For the text-containing cell, return its midpoint in (X, Y) coordinate format. 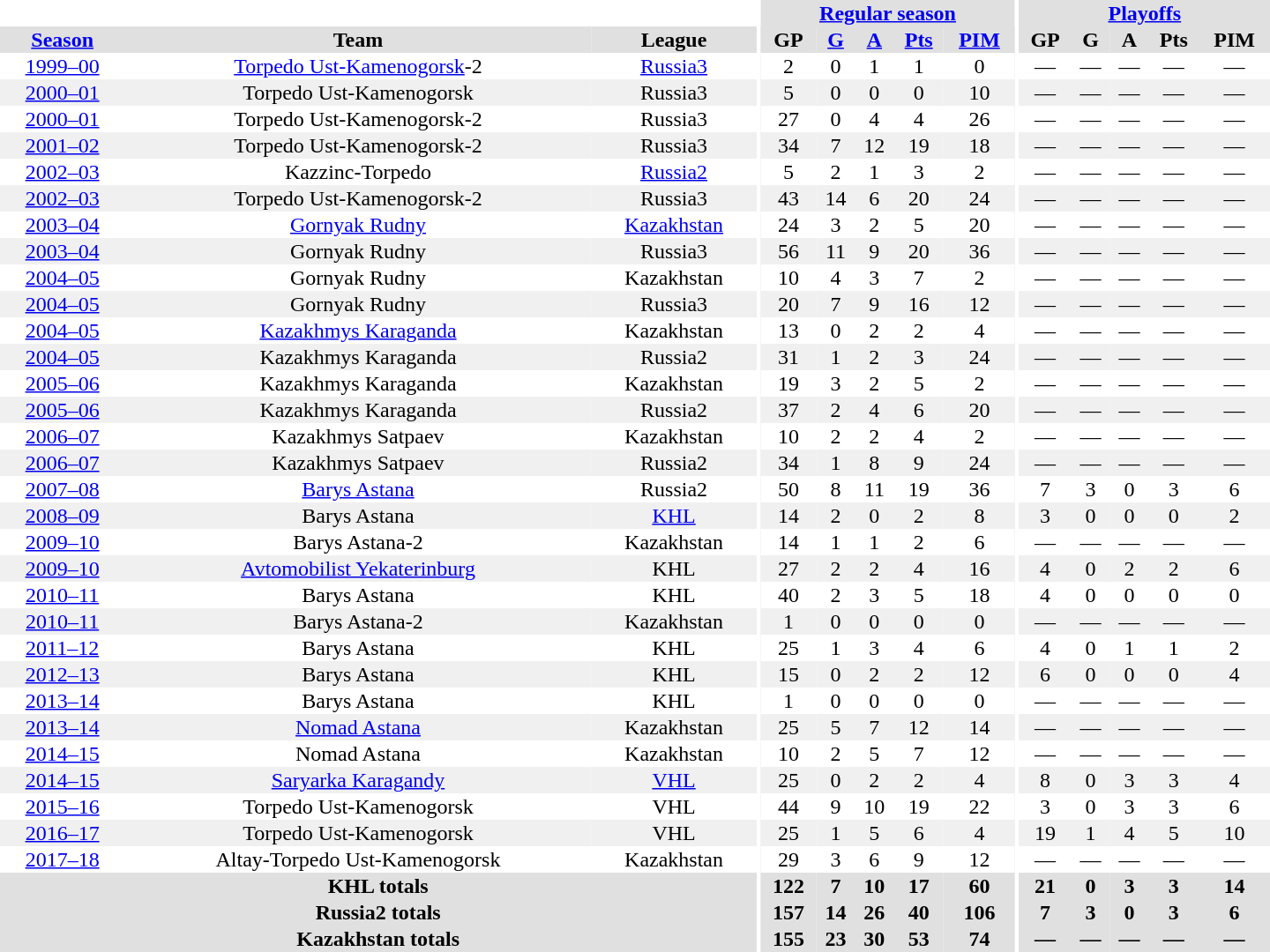
Kazzinc-Torpedo (358, 172)
Team (358, 40)
106 (979, 912)
53 (919, 939)
31 (788, 357)
2012–13 (62, 674)
122 (788, 886)
Russia2 totals (377, 912)
Avtomobilist Yekaterinburg (358, 569)
Season (62, 40)
43 (788, 198)
17 (919, 886)
37 (788, 410)
157 (788, 912)
15 (788, 674)
Regular season (887, 13)
13 (788, 331)
155 (788, 939)
44 (788, 807)
22 (979, 807)
50 (788, 489)
30 (874, 939)
23 (836, 939)
Saryarka Karagandy (358, 780)
KHL totals (377, 886)
29 (788, 859)
Altay-Torpedo Ust-Kamenogorsk (358, 859)
League (674, 40)
2001–02 (62, 145)
56 (788, 251)
21 (1046, 886)
1999–00 (62, 66)
Playoffs (1145, 13)
2015–16 (62, 807)
2008–09 (62, 516)
2016–17 (62, 833)
2017–18 (62, 859)
Kazakhstan totals (377, 939)
2011–12 (62, 648)
60 (979, 886)
2007–08 (62, 489)
74 (979, 939)
